Search for the cell housing the specified text and yield its [X, Y] center coordinate. 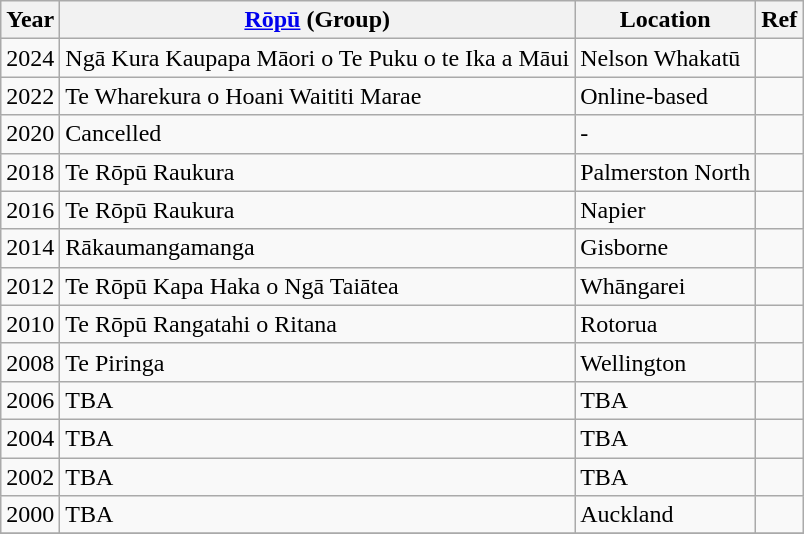
2006 [30, 400]
2012 [30, 286]
Palmerston North [666, 172]
Te Rōpū Kapa Haka o Ngā Taiātea [318, 286]
Te Wharekura o Hoani Waititi Marae [318, 96]
Te Rōpū Rangatahi o Ritana [318, 324]
Ngā Kura Kaupapa Māori o Te Puku o te Ika a Māui [318, 58]
2024 [30, 58]
2022 [30, 96]
2010 [30, 324]
Gisborne [666, 248]
2020 [30, 134]
Te Piringa [318, 362]
2002 [30, 477]
Online-based [666, 96]
2018 [30, 172]
- [666, 134]
Cancelled [318, 134]
2014 [30, 248]
2000 [30, 515]
Rākaumangamanga [318, 248]
2004 [30, 438]
2016 [30, 210]
Location [666, 20]
Ref [780, 20]
Rōpū (Group) [318, 20]
Whāngarei [666, 286]
2008 [30, 362]
Year [30, 20]
Nelson Whakatū [666, 58]
Rotorua [666, 324]
Wellington [666, 362]
Auckland [666, 515]
Napier [666, 210]
